Return the (X, Y) coordinate for the center point of the cell that contains the specified text.  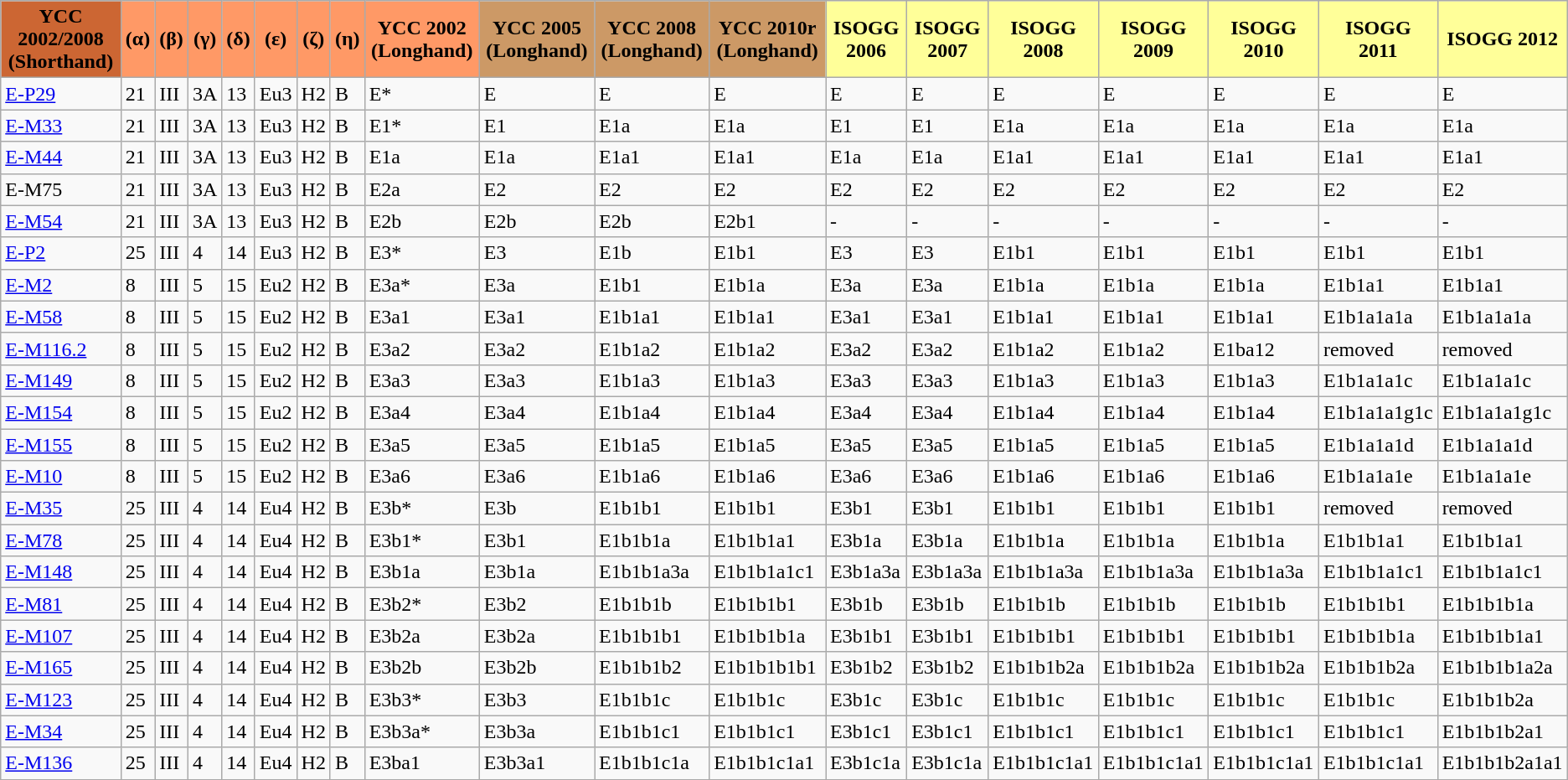
E1b1b1b1a2a (1503, 668)
ISOGG 2006 (866, 39)
E-M148 (60, 572)
YCC 2002 (Longhand) (422, 39)
ISOGG 2008 (1044, 39)
E1b1b1c1a (652, 763)
E1ba12 (1264, 349)
E-M136 (60, 763)
E1* (422, 126)
E1b1b1b1a1 (1503, 636)
E-M10 (60, 477)
E-M35 (60, 509)
E-P29 (60, 94)
E-M78 (60, 540)
(δ) (239, 39)
E-M155 (60, 445)
E* (422, 94)
E-P2 (60, 253)
E3b1* (422, 540)
E1b (652, 253)
E3b3 (536, 700)
(α) (137, 39)
E-M81 (60, 604)
E1b1b1b2 (652, 668)
E-M165 (60, 668)
E3b3* (422, 700)
YCC 2002/2008 (Shorthand) (60, 39)
(β) (172, 39)
E3b3a (536, 731)
E3b (536, 509)
(ζ) (313, 39)
E3a* (422, 285)
(η) (347, 39)
E3* (422, 253)
E1b1b1b2a1 (1503, 731)
E2a (422, 189)
E-M75 (60, 189)
E-M44 (60, 158)
E3b3a1 (536, 763)
E-M34 (60, 731)
E3b2* (422, 604)
E-M116.2 (60, 349)
E3ba1 (422, 763)
E-M107 (60, 636)
E3b3a* (422, 731)
E-M58 (60, 317)
E1b1b1b2a1a1 (1503, 763)
ISOGG 2010 (1264, 39)
E2b1 (767, 221)
(γ) (204, 39)
E-M149 (60, 380)
ISOGG 2012 (1503, 39)
E-M33 (60, 126)
ISOGG 2007 (948, 39)
E-M123 (60, 700)
E1b1b1b1b1 (767, 668)
ISOGG 2009 (1153, 39)
E3b2 (536, 604)
YCC 2010r (Longhand) (767, 39)
ISOGG 2011 (1378, 39)
E-M54 (60, 221)
E-M2 (60, 285)
(ε) (276, 39)
YCC 2005 (Longhand) (536, 39)
E-M154 (60, 412)
E3b* (422, 509)
YCC 2008 (Longhand) (652, 39)
